Determine the [X, Y] coordinate at the center of the cell enclosing the given text.  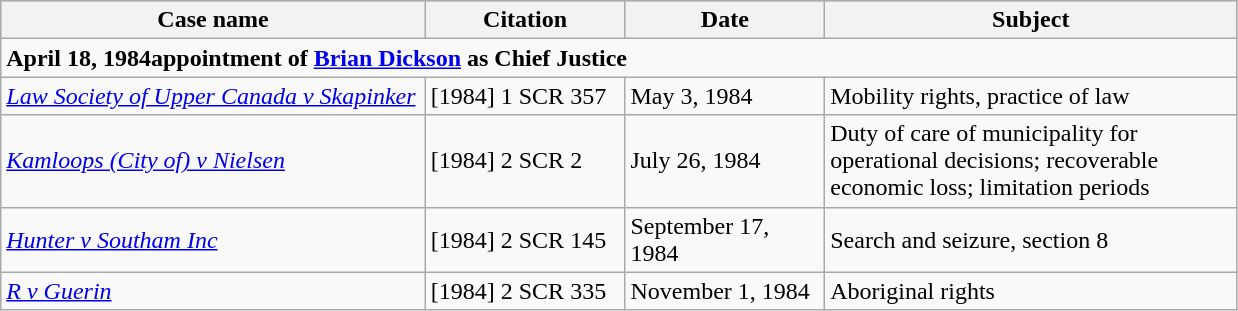
R v Guerin [213, 291]
July 26, 1984 [725, 161]
Aboriginal rights [1031, 291]
[1984] 2 SCR 145 [525, 240]
Kamloops (City of) v Nielsen [213, 161]
Date [725, 20]
[1984] 1 SCR 357 [525, 96]
Subject [1031, 20]
Citation [525, 20]
Mobility rights, practice of law [1031, 96]
Case name [213, 20]
Hunter v Southam Inc [213, 240]
November 1, 1984 [725, 291]
Search and seizure, section 8 [1031, 240]
Duty of care of municipality for operational decisions; recoverable economic loss; limitation periods [1031, 161]
April 18, 1984appointment of Brian Dickson as Chief Justice [619, 58]
[1984] 2 SCR 335 [525, 291]
May 3, 1984 [725, 96]
Law Society of Upper Canada v Skapinker [213, 96]
[1984] 2 SCR 2 [525, 161]
September 17, 1984 [725, 240]
